Extract the (x, y) coordinate from the center of the cell holding the provided text.  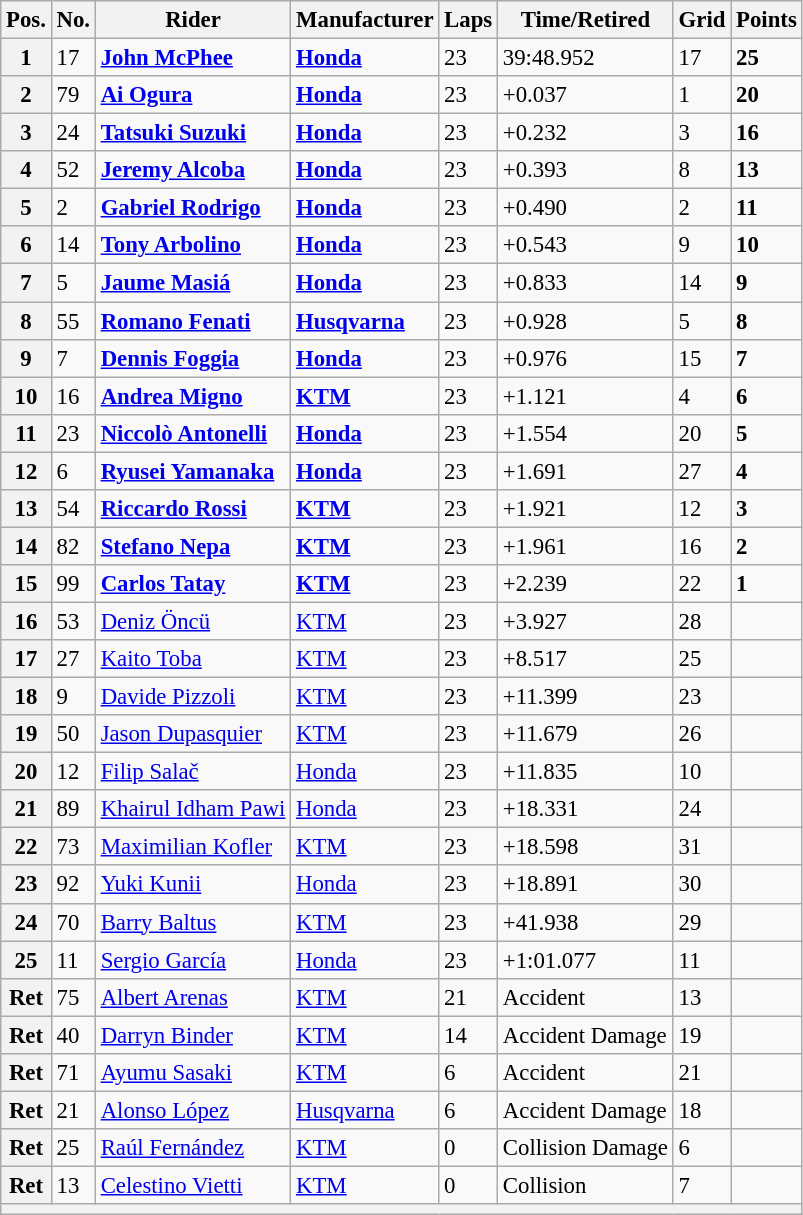
Yuki Kunii (192, 885)
Riccardo Rossi (192, 509)
Albert Arenas (192, 997)
+1.691 (586, 471)
Filip Salač (192, 772)
+1.554 (586, 433)
Manufacturer (365, 20)
+3.927 (586, 621)
Deniz Öncü (192, 621)
Niccolò Antonelli (192, 433)
Maximilian Kofler (192, 847)
89 (73, 809)
79 (73, 95)
99 (73, 584)
71 (73, 1073)
+0.232 (586, 133)
+1.961 (586, 546)
50 (73, 734)
28 (702, 621)
55 (73, 321)
40 (73, 1035)
73 (73, 847)
Ai Ogura (192, 95)
Pos. (26, 20)
Dennis Foggia (192, 358)
Tony Arbolino (192, 245)
26 (702, 734)
31 (702, 847)
Collision Damage (586, 1148)
Khairul Idham Pawi (192, 809)
54 (73, 509)
Andrea Migno (192, 396)
30 (702, 885)
Grid (702, 20)
Raúl Fernández (192, 1148)
Romano Fenati (192, 321)
+8.517 (586, 659)
52 (73, 170)
+2.239 (586, 584)
Carlos Tatay (192, 584)
Barry Baltus (192, 922)
Rider (192, 20)
+41.938 (586, 922)
+0.976 (586, 358)
+1.121 (586, 396)
Alonso López (192, 1110)
+1.921 (586, 509)
+0.928 (586, 321)
Jeremy Alcoba (192, 170)
No. (73, 20)
Jaume Masiá (192, 283)
+0.543 (586, 245)
+18.331 (586, 809)
82 (73, 546)
+11.835 (586, 772)
Kaito Toba (192, 659)
Laps (468, 20)
Ayumu Sasaki (192, 1073)
Jason Dupasquier (192, 734)
+0.393 (586, 170)
+18.598 (586, 847)
39:48.952 (586, 58)
75 (73, 997)
+0.833 (586, 283)
+0.037 (586, 95)
70 (73, 922)
Stefano Nepa (192, 546)
Celestino Vietti (192, 1185)
+11.399 (586, 697)
+0.490 (586, 208)
92 (73, 885)
53 (73, 621)
29 (702, 922)
Time/Retired (586, 20)
Collision (586, 1185)
+11.679 (586, 734)
Gabriel Rodrigo (192, 208)
John McPhee (192, 58)
Darryn Binder (192, 1035)
+18.891 (586, 885)
Ryusei Yamanaka (192, 471)
Sergio García (192, 960)
Points (766, 20)
+1:01.077 (586, 960)
Tatsuki Suzuki (192, 133)
Davide Pizzoli (192, 697)
